Find where the given text appears and provide that cell's center as [X, Y] coordinate. 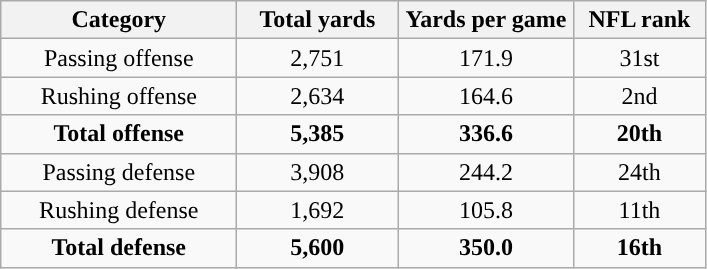
Passing defense [119, 172]
Rushing offense [119, 96]
Total yards [318, 20]
Category [119, 20]
NFL rank [640, 20]
244.2 [486, 172]
Total offense [119, 134]
3,908 [318, 172]
16th [640, 248]
20th [640, 134]
24th [640, 172]
164.6 [486, 96]
2nd [640, 96]
2,634 [318, 96]
Yards per game [486, 20]
5,600 [318, 248]
Total defense [119, 248]
171.9 [486, 58]
31st [640, 58]
5,385 [318, 134]
Passing offense [119, 58]
1,692 [318, 210]
11th [640, 210]
Rushing defense [119, 210]
105.8 [486, 210]
350.0 [486, 248]
336.6 [486, 134]
2,751 [318, 58]
